Return (X, Y) of the center of cell containing provided text 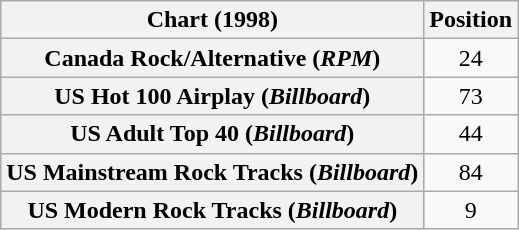
Position (471, 20)
US Modern Rock Tracks (Billboard) (212, 210)
Canada Rock/Alternative (RPM) (212, 58)
Chart (1998) (212, 20)
US Adult Top 40 (Billboard) (212, 134)
US Mainstream Rock Tracks (Billboard) (212, 172)
US Hot 100 Airplay (Billboard) (212, 96)
44 (471, 134)
24 (471, 58)
9 (471, 210)
73 (471, 96)
84 (471, 172)
